Find where the given text appears and provide that cell's center as [x, y] coordinate. 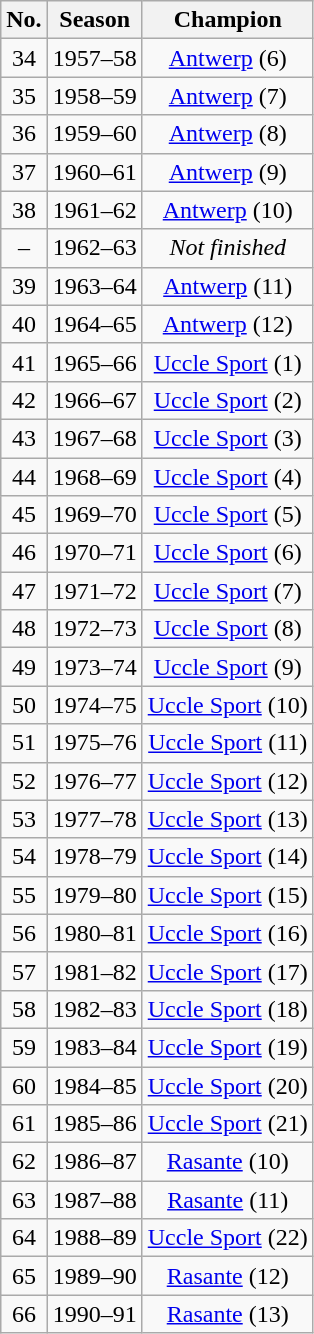
1961–62 [94, 210]
1969–70 [94, 515]
Uccle Sport (21) [228, 1124]
43 [24, 438]
Antwerp (6) [228, 58]
Antwerp (12) [228, 324]
1966–67 [94, 400]
37 [24, 172]
1990–91 [94, 1314]
Not finished [228, 248]
66 [24, 1314]
Rasante (13) [228, 1314]
Uccle Sport (17) [228, 971]
1958–59 [94, 96]
1970–71 [94, 553]
1979–80 [94, 895]
Uccle Sport (12) [228, 781]
1965–66 [94, 362]
50 [24, 705]
59 [24, 1047]
64 [24, 1238]
42 [24, 400]
Uccle Sport (7) [228, 591]
Antwerp (11) [228, 286]
No. [24, 20]
Uccle Sport (19) [228, 1047]
Champion [228, 20]
1987–88 [94, 1200]
51 [24, 743]
57 [24, 971]
46 [24, 553]
1977–78 [94, 819]
Uccle Sport (18) [228, 1009]
1980–81 [94, 933]
1972–73 [94, 629]
Season [94, 20]
Antwerp (7) [228, 96]
1957–58 [94, 58]
1985–86 [94, 1124]
Antwerp (8) [228, 134]
60 [24, 1085]
Uccle Sport (14) [228, 857]
Uccle Sport (6) [228, 553]
1982–83 [94, 1009]
47 [24, 591]
Uccle Sport (5) [228, 515]
1974–75 [94, 705]
1960–61 [94, 172]
Antwerp (9) [228, 172]
Rasante (12) [228, 1276]
1959–60 [94, 134]
56 [24, 933]
Rasante (10) [228, 1162]
1983–84 [94, 1047]
Uccle Sport (4) [228, 477]
1986–87 [94, 1162]
Antwerp (10) [228, 210]
Uccle Sport (20) [228, 1085]
1962–63 [94, 248]
35 [24, 96]
1981–82 [94, 971]
1975–76 [94, 743]
63 [24, 1200]
Uccle Sport (11) [228, 743]
1978–79 [94, 857]
54 [24, 857]
48 [24, 629]
1984–85 [94, 1085]
1988–89 [94, 1238]
1968–69 [94, 477]
40 [24, 324]
44 [24, 477]
45 [24, 515]
Uccle Sport (10) [228, 705]
49 [24, 667]
Uccle Sport (22) [228, 1238]
41 [24, 362]
38 [24, 210]
1973–74 [94, 667]
Uccle Sport (16) [228, 933]
Uccle Sport (2) [228, 400]
1971–72 [94, 591]
52 [24, 781]
– [24, 248]
55 [24, 895]
Uccle Sport (1) [228, 362]
Rasante (11) [228, 1200]
Uccle Sport (15) [228, 895]
34 [24, 58]
53 [24, 819]
1967–68 [94, 438]
61 [24, 1124]
Uccle Sport (3) [228, 438]
1964–65 [94, 324]
39 [24, 286]
1989–90 [94, 1276]
58 [24, 1009]
1963–64 [94, 286]
1976–77 [94, 781]
Uccle Sport (9) [228, 667]
Uccle Sport (8) [228, 629]
62 [24, 1162]
Uccle Sport (13) [228, 819]
65 [24, 1276]
36 [24, 134]
